Find where the given text appears and provide that cell's center as [x, y] coordinate. 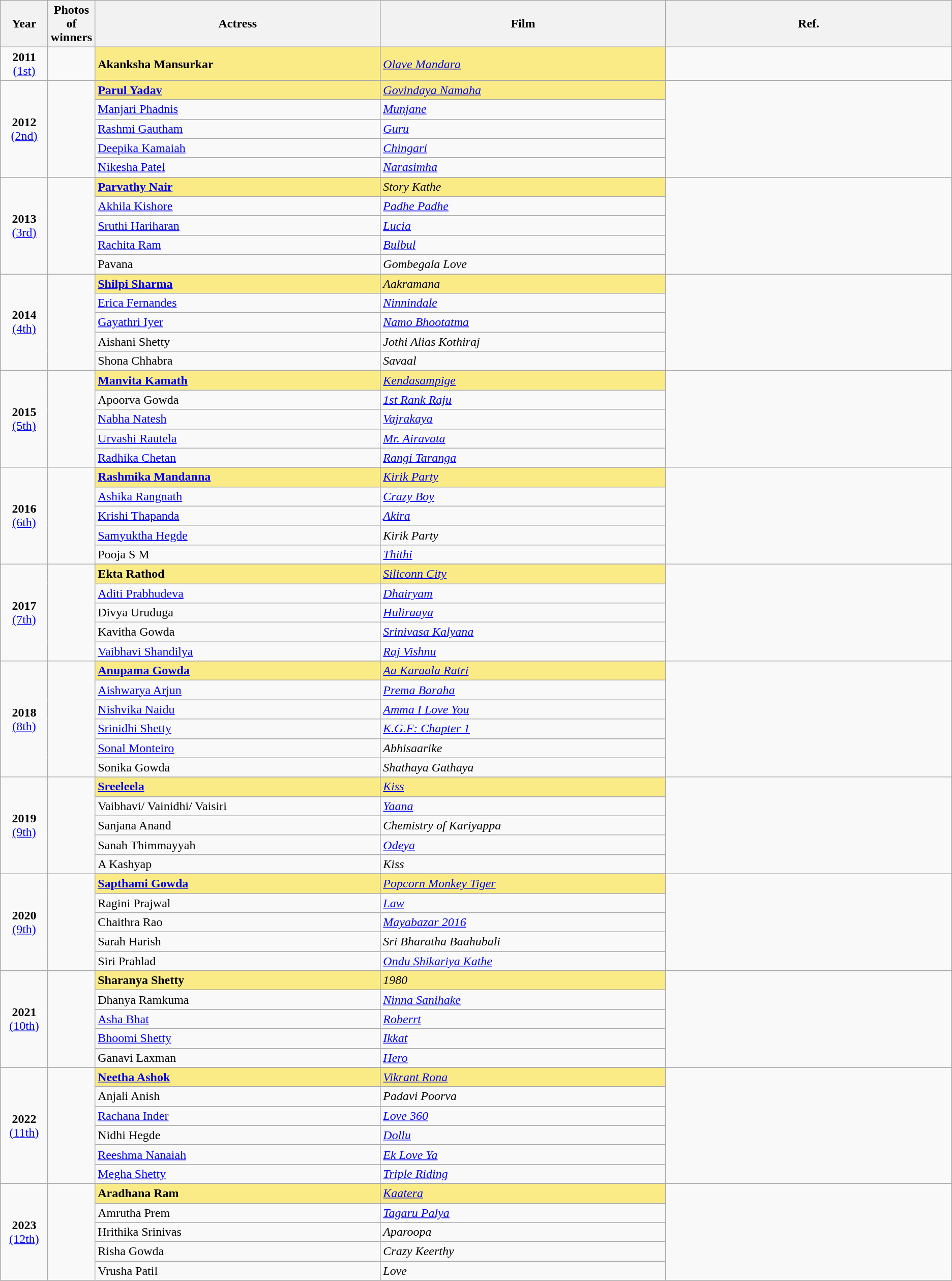
Radhika Chetan [238, 458]
Dollu [523, 1135]
Amma I Love You [523, 709]
Nikesha Patel [238, 167]
Chingari [523, 148]
Ashika Rangnath [238, 496]
Pavana [238, 264]
Vaibhavi/ Vainidhi/ Vaisiri [238, 806]
1st Rank Raju [523, 400]
Aparoopa [523, 1232]
Film [523, 24]
Hrithika Srinivas [238, 1232]
Huliraaya [523, 613]
Krishi Thapanda [238, 516]
Jothi Alias Kothiraj [523, 342]
Sonika Gowda [238, 767]
Prema Baraha [523, 690]
Nidhi Hegde [238, 1135]
Ninnindale [523, 303]
Rachana Inder [238, 1116]
Sruthi Hariharan [238, 225]
Pooja S M [238, 554]
Namo Bhootatma [523, 322]
Tagaru Palya [523, 1213]
Sarah Harish [238, 942]
Divya Uruduga [238, 613]
Nishvika Naidu [238, 709]
Urvashi Rautela [238, 438]
Ninna Sanihake [523, 1000]
Gombegala Love [523, 264]
Crazy Boy [523, 496]
Triple Riding [523, 1174]
Samyuktha Hegde [238, 535]
Sapthami Gowda [238, 883]
Reeshma Nanaiah [238, 1154]
Kendasampige [523, 380]
Chemistry of Kariyappa [523, 825]
2021(10th) [24, 1019]
Narasimha [523, 167]
2016(6th) [24, 516]
Ekta Rathod [238, 574]
Megha Shetty [238, 1174]
Sanjana Anand [238, 825]
Amrutha Prem [238, 1213]
Ondu Shikariya Kathe [523, 961]
Govindaya Namaha [523, 90]
Dhanya Ramkuma [238, 1000]
K.G.F: Chapter 1 [523, 729]
2012(2nd) [24, 129]
Vajrakaya [523, 419]
Savaal [523, 361]
Parvathy Nair [238, 187]
Deepika Kamaiah [238, 148]
Akira [523, 516]
Vikrant Rona [523, 1077]
Rashmi Gautham [238, 129]
Padavi Poorva [523, 1096]
Asha Bhat [238, 1019]
Erica Fernandes [238, 303]
Hero [523, 1058]
Sreeleela [238, 787]
Sonal Monteiro [238, 748]
Srinidhi Shetty [238, 729]
Ganavi Laxman [238, 1058]
Love [523, 1271]
Anjali Anish [238, 1096]
Love 360 [523, 1116]
Akanksha Mansurkar [238, 64]
Ek Love Ya [523, 1154]
Neetha Ashok [238, 1077]
Aradhana Ram [238, 1193]
Aa Karaala Ratri [523, 671]
Lucia [523, 225]
Manjari Phadnis [238, 109]
Shona Chhabra [238, 361]
Kavitha Gowda [238, 632]
1980 [523, 980]
Crazy Keerthy [523, 1252]
Kaatera [523, 1193]
Siliconn City [523, 574]
2022(11th) [24, 1125]
Thithi [523, 554]
Abhisaarike [523, 748]
Vaibhavi Shandilya [238, 651]
Story Kathe [523, 187]
Odeya [523, 845]
Gayathri Iyer [238, 322]
Srinivasa Kalyana [523, 632]
Yaana [523, 806]
Photos of winners [71, 24]
Aakramana [523, 283]
Padhe Padhe [523, 206]
Rashmika Mandanna [238, 477]
Chaithra Rao [238, 922]
2020(9th) [24, 922]
Shathaya Gathaya [523, 767]
Nabha Natesh [238, 419]
Olave Mandara [523, 64]
Mayabazar 2016 [523, 922]
Dhairyam [523, 593]
2014(4th) [24, 322]
Sri Bharatha Baahubali [523, 942]
Siri Prahlad [238, 961]
Aishani Shetty [238, 342]
Parul Yadav [238, 90]
Munjane [523, 109]
2015(5th) [24, 419]
Aditi Prabhudeva [238, 593]
Ref. [809, 24]
Guru [523, 129]
Aishwarya Arjun [238, 690]
Law [523, 903]
A Kashyap [238, 864]
Raj Vishnu [523, 651]
Bulbul [523, 245]
Manvita Kamath [238, 380]
Risha Gowda [238, 1252]
Ragini Prajwal [238, 903]
2017(7th) [24, 612]
Shilpi Sharma [238, 283]
Bhoomi Shetty [238, 1038]
Rangi Taranga [523, 458]
Ikkat [523, 1038]
Year [24, 24]
2011(1st) [24, 64]
Vrusha Patil [238, 1271]
2018(8th) [24, 719]
Apoorva Gowda [238, 400]
Roberrt [523, 1019]
2019(9th) [24, 825]
Rachita Ram [238, 245]
Anupama Gowda [238, 671]
2023(12th) [24, 1232]
2013(3rd) [24, 225]
Akhila Kishore [238, 206]
Popcorn Monkey Tiger [523, 883]
Sanah Thimmayyah [238, 845]
Mr. Airavata [523, 438]
Sharanya Shetty [238, 980]
Actress [238, 24]
